Output the [x, y] coordinate of the center of the cell containing the given text.  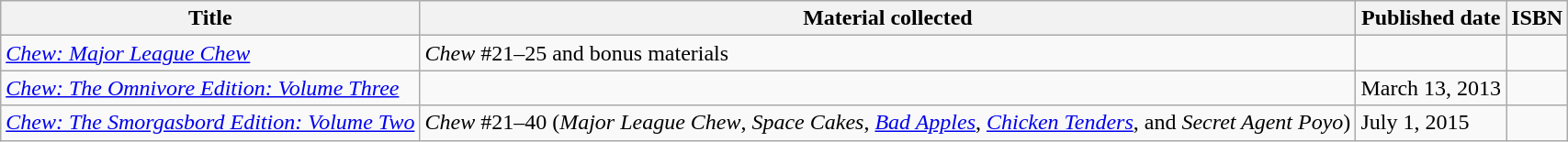
Chew: The Smorgasbord Edition: Volume Two [210, 123]
Published date [1431, 18]
Material collected [887, 18]
July 1, 2015 [1431, 123]
Chew: Major League Chew [210, 53]
Chew #21–40 (Major League Chew, Space Cakes, Bad Apples, Chicken Tenders, and Secret Agent Poyo) [887, 123]
Chew #21–25 and bonus materials [887, 53]
ISBN [1538, 18]
Chew: The Omnivore Edition: Volume Three [210, 88]
Title [210, 18]
March 13, 2013 [1431, 88]
